Return [X, Y] of the center of cell containing provided text 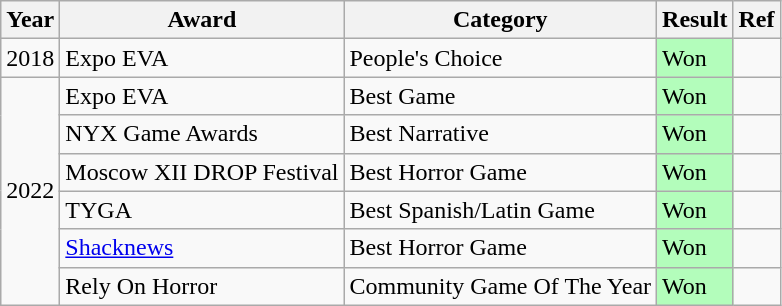
Moscow XII DROP Festival [202, 172]
Best Narrative [500, 134]
NYX Game Awards [202, 134]
Result [695, 20]
Shacknews [202, 248]
Ref [756, 20]
Category [500, 20]
Best Spanish/Latin Game [500, 210]
Best Game [500, 96]
TYGA [202, 210]
Year [30, 20]
Award [202, 20]
2022 [30, 191]
Rely On Horror [202, 286]
People's Choice [500, 58]
2018 [30, 58]
Community Game Of The Year [500, 286]
